Output the (x, y) coordinate of the center of the cell containing the given text.  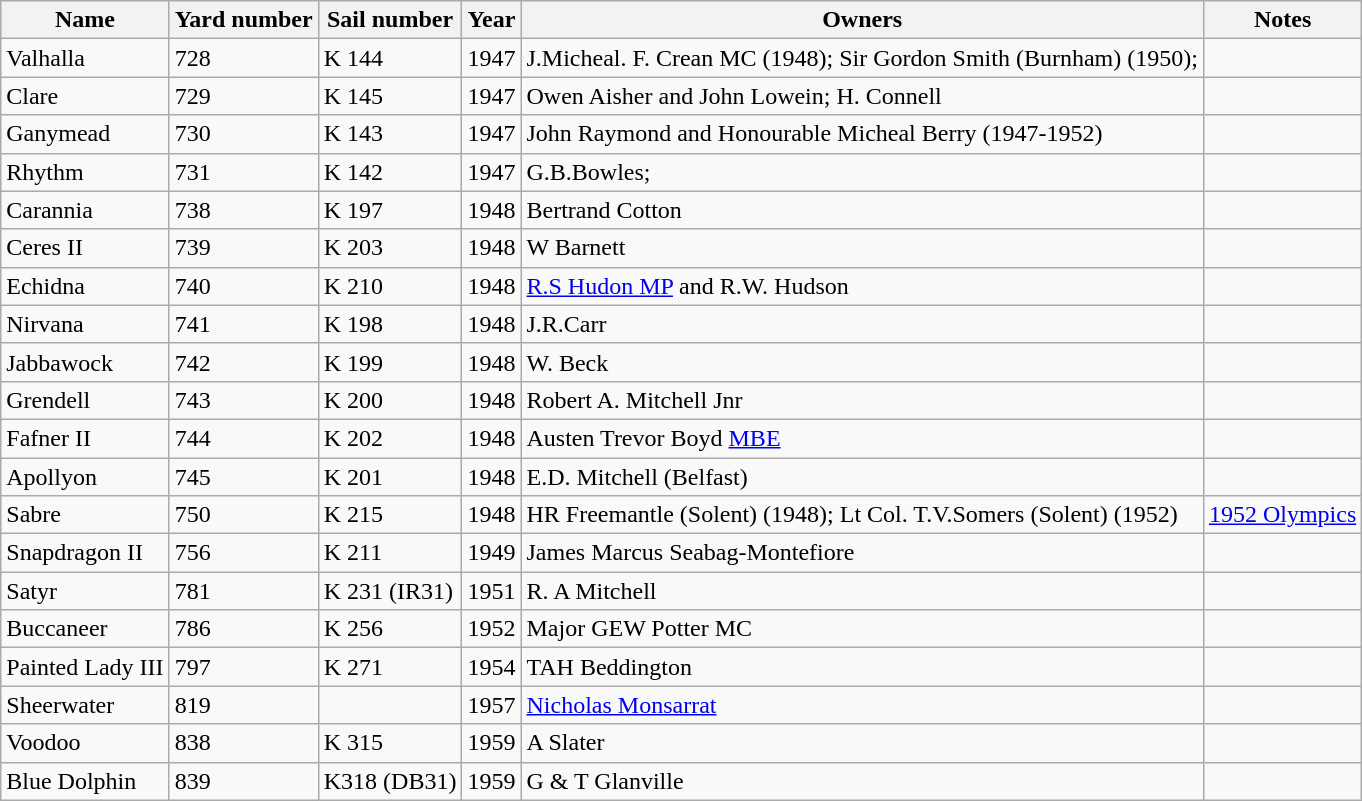
K 197 (390, 210)
A Slater (862, 743)
Nirvana (85, 324)
Carannia (85, 210)
G.B.Bowles; (862, 172)
HR Freemantle (Solent) (1948); Lt Col. T.V.Somers (Solent) (1952) (862, 515)
838 (244, 743)
James Marcus Seabag-Montefiore (862, 553)
Year (492, 20)
Voodoo (85, 743)
745 (244, 477)
740 (244, 286)
1957 (492, 705)
Robert A. Mitchell Jnr (862, 400)
W. Beck (862, 362)
Sail number (390, 20)
728 (244, 58)
K 145 (390, 96)
1949 (492, 553)
Nicholas Monsarrat (862, 705)
750 (244, 515)
730 (244, 134)
Owners (862, 20)
Fafner II (85, 438)
1952 Olympics (1282, 515)
Owen Aisher and John Lowein; H. Connell (862, 96)
738 (244, 210)
Blue Dolphin (85, 781)
K 315 (390, 743)
K318 (DB31) (390, 781)
R. A Mitchell (862, 591)
Jabbawock (85, 362)
K 203 (390, 248)
742 (244, 362)
839 (244, 781)
1951 (492, 591)
R.S Hudon MP and R.W. Hudson (862, 286)
Sabre (85, 515)
781 (244, 591)
731 (244, 172)
Rhythm (85, 172)
K 198 (390, 324)
Valhalla (85, 58)
J.R.Carr (862, 324)
K 231 (IR31) (390, 591)
Austen Trevor Boyd MBE (862, 438)
K 142 (390, 172)
743 (244, 400)
741 (244, 324)
G & T Glanville (862, 781)
Ceres II (85, 248)
K 210 (390, 286)
K 200 (390, 400)
K 256 (390, 629)
739 (244, 248)
1952 (492, 629)
Yard number (244, 20)
Satyr (85, 591)
K 144 (390, 58)
W Barnett (862, 248)
Notes (1282, 20)
TAH Beddington (862, 667)
744 (244, 438)
Name (85, 20)
786 (244, 629)
797 (244, 667)
J.Micheal. F. Crean MC (1948); Sir Gordon Smith (Burnham) (1950); (862, 58)
729 (244, 96)
John Raymond and Honourable Micheal Berry (1947-1952) (862, 134)
Apollyon (85, 477)
Bertrand Cotton (862, 210)
K 143 (390, 134)
K 201 (390, 477)
Major GEW Potter MC (862, 629)
Echidna (85, 286)
Clare (85, 96)
Painted Lady III (85, 667)
K 199 (390, 362)
Buccaneer (85, 629)
Snapdragon II (85, 553)
E.D. Mitchell (Belfast) (862, 477)
K 211 (390, 553)
Sheerwater (85, 705)
819 (244, 705)
K 202 (390, 438)
756 (244, 553)
Grendell (85, 400)
Ganymead (85, 134)
1954 (492, 667)
K 271 (390, 667)
K 215 (390, 515)
